Capture the cell that displays the provided text and extract its (x, y) central coordinate. 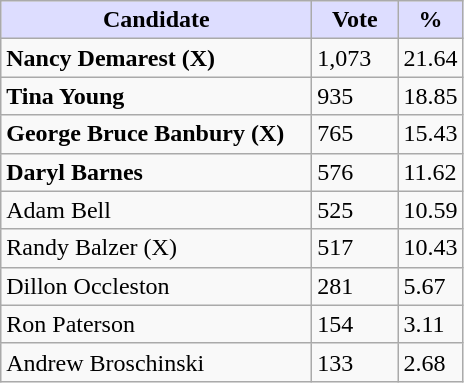
1,073 (355, 58)
Candidate (156, 20)
Adam Bell (156, 210)
Ron Paterson (156, 324)
Tina Young (156, 96)
10.59 (430, 210)
5.67 (430, 286)
Dillon Occleston (156, 286)
Daryl Barnes (156, 172)
George Bruce Banbury (X) (156, 134)
Andrew Broschinski (156, 362)
935 (355, 96)
281 (355, 286)
517 (355, 248)
15.43 (430, 134)
10.43 (430, 248)
21.64 (430, 58)
133 (355, 362)
% (430, 20)
3.11 (430, 324)
11.62 (430, 172)
2.68 (430, 362)
525 (355, 210)
576 (355, 172)
Randy Balzer (X) (156, 248)
Nancy Demarest (X) (156, 58)
765 (355, 134)
18.85 (430, 96)
154 (355, 324)
Vote (355, 20)
